Locate the cell with the specified text and output its (x, y) center coordinate. 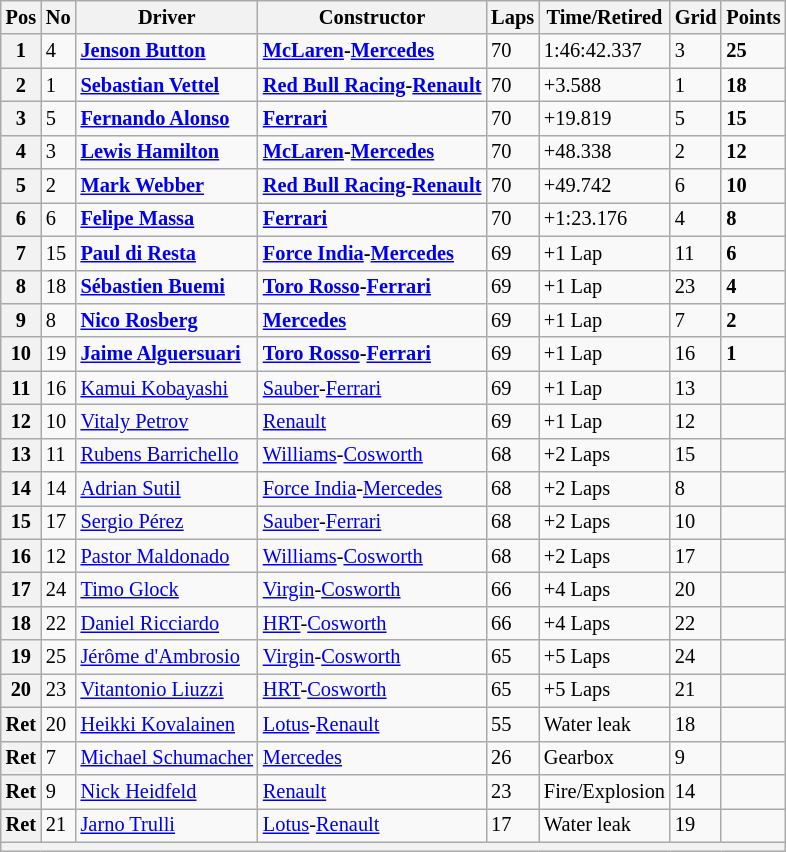
Driver (167, 17)
Vitaly Petrov (167, 421)
Timo Glock (167, 589)
Fire/Explosion (604, 791)
Sébastien Buemi (167, 287)
Jérôme d'Ambrosio (167, 657)
Sergio Pérez (167, 522)
Gearbox (604, 758)
Nick Heidfeld (167, 791)
Lewis Hamilton (167, 152)
+48.338 (604, 152)
Jaime Alguersuari (167, 354)
Pastor Maldonado (167, 556)
Daniel Ricciardo (167, 623)
Jarno Trulli (167, 825)
Michael Schumacher (167, 758)
Constructor (372, 17)
Sebastian Vettel (167, 85)
1:46:42.337 (604, 51)
Fernando Alonso (167, 118)
Kamui Kobayashi (167, 388)
Heikki Kovalainen (167, 724)
Laps (512, 17)
+3.588 (604, 85)
Vitantonio Liuzzi (167, 690)
Pos (21, 17)
Paul di Resta (167, 253)
Felipe Massa (167, 219)
Mark Webber (167, 186)
Jenson Button (167, 51)
+49.742 (604, 186)
55 (512, 724)
+19.819 (604, 118)
Nico Rosberg (167, 320)
+1:23.176 (604, 219)
Time/Retired (604, 17)
26 (512, 758)
Adrian Sutil (167, 489)
Grid (696, 17)
Points (753, 17)
Rubens Barrichello (167, 455)
No (58, 17)
